Capture the cell that displays the provided text and extract its (X, Y) central coordinate. 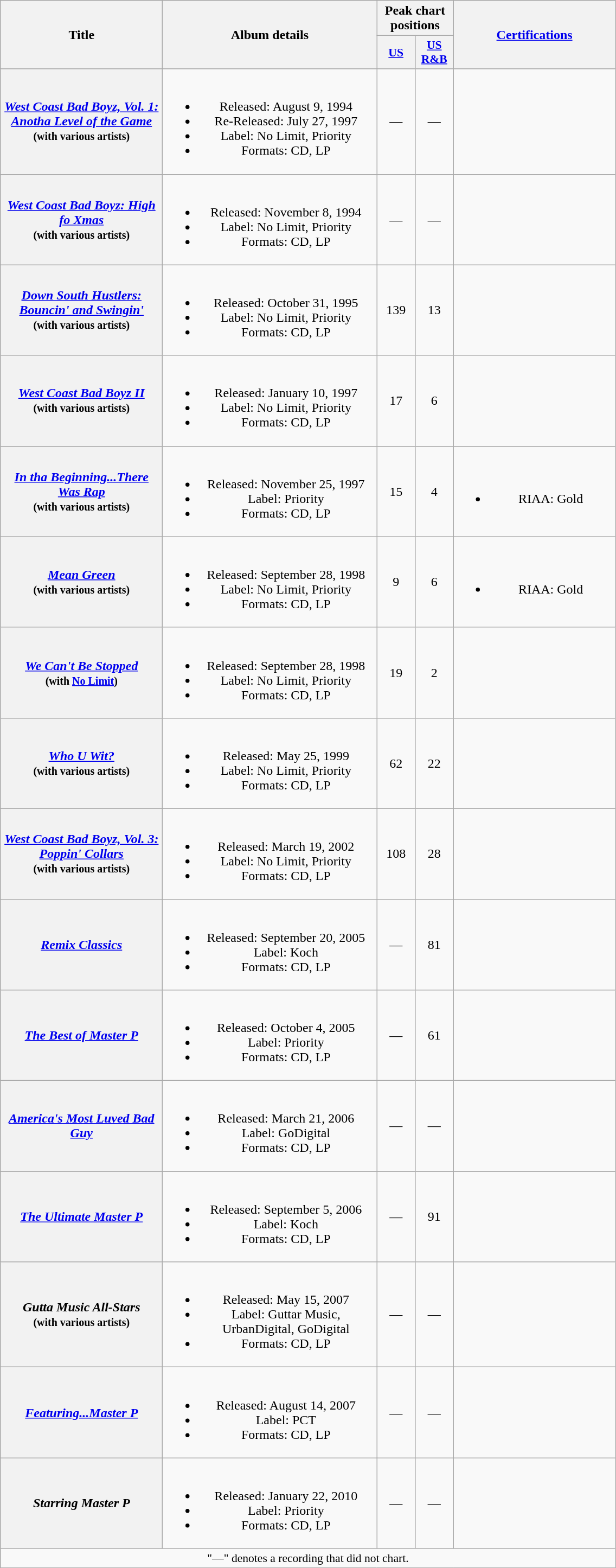
The Ultimate Master P (81, 1216)
Album details (270, 35)
West Coast Bad Boyz, Vol. 1: Anotha Level of the Game(with various artists) (81, 122)
62 (396, 763)
61 (434, 1035)
17 (396, 400)
Featuring...Master P (81, 1413)
USR&B (434, 52)
Released: August 9, 1994Re-Released: July 27, 1997Label: No Limit, PriorityFormats: CD, LP (270, 122)
Mean Green(with various artists) (81, 582)
Starring Master P (81, 1503)
The Best of Master P (81, 1035)
Released: November 25, 1997Label: PriorityFormats: CD, LP (270, 492)
West Coast Bad Boyz: High fo Xmas(with various artists) (81, 219)
Released: August 14, 2007Label: PCTFormats: CD, LP (270, 1413)
Remix Classics (81, 945)
Released: September 5, 2006Label: KochFormats: CD, LP (270, 1216)
19 (396, 673)
15 (396, 492)
13 (434, 310)
2 (434, 673)
Gutta Music All-Stars(with various artists) (81, 1315)
Down South Hustlers: Bouncin' and Swingin'(with various artists) (81, 310)
Title (81, 35)
Released: November 8, 1994Label: No Limit, PriorityFormats: CD, LP (270, 219)
108 (396, 854)
28 (434, 854)
139 (396, 310)
9 (396, 582)
81 (434, 945)
Released: January 10, 1997Label: No Limit, PriorityFormats: CD, LP (270, 400)
We Can't Be Stopped(with No Limit) (81, 673)
Released: October 4, 2005Label: PriorityFormats: CD, LP (270, 1035)
Certifications (535, 35)
Who U Wit?(with various artists) (81, 763)
Released: May 25, 1999Label: No Limit, PriorityFormats: CD, LP (270, 763)
Released: March 21, 2006Label: GoDigitalFormats: CD, LP (270, 1126)
West Coast Bad Boyz II(with various artists) (81, 400)
West Coast Bad Boyz, Vol. 3: Poppin' Collars(with various artists) (81, 854)
Peak chart positions (415, 18)
In tha Beginning...There Was Rap(with various artists) (81, 492)
4 (434, 492)
America's Most Luved Bad Guy (81, 1126)
Released: October 31, 1995Label: No Limit, PriorityFormats: CD, LP (270, 310)
US (396, 52)
"—" denotes a recording that did not chart. (308, 1558)
Released: September 20, 2005Label: KochFormats: CD, LP (270, 945)
Released: May 15, 2007Label: Guttar Music, UrbanDigital, GoDigitalFormats: CD, LP (270, 1315)
91 (434, 1216)
Released: January 22, 2010Label: PriorityFormats: CD, LP (270, 1503)
Released: March 19, 2002Label: No Limit, PriorityFormats: CD, LP (270, 854)
22 (434, 763)
